Return (X, Y) of the center of cell containing provided text 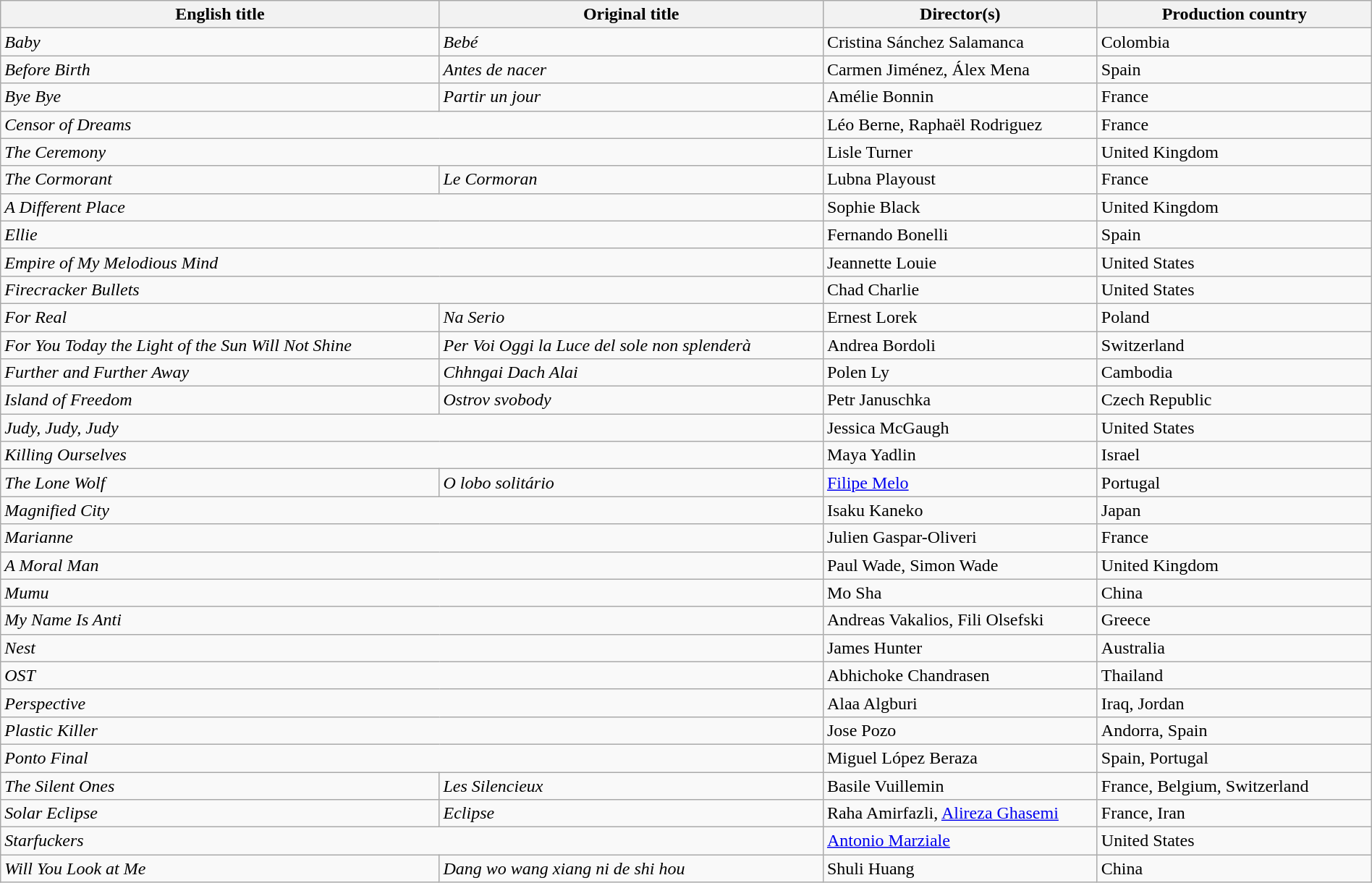
Paul Wade, Simon Wade (960, 565)
James Hunter (960, 648)
Andreas Vakalios, Fili Olsefski (960, 620)
Killing Ourselves (412, 455)
The Lone Wolf (220, 483)
Empire of My Melodious Mind (412, 262)
Australia (1235, 648)
Czech Republic (1235, 400)
Iraq, Jordan (1235, 703)
Fernando Bonelli (960, 235)
Ellie (412, 235)
Le Cormoran (631, 179)
Alaa Algburi (960, 703)
Will You Look at Me (220, 869)
Cambodia (1235, 373)
Partir un jour (631, 97)
Solar Eclipse (220, 814)
Andorra, Spain (1235, 730)
Portugal (1235, 483)
Further and Further Away (220, 373)
A Different Place (412, 207)
Jessica McGaugh (960, 428)
Baby (220, 42)
Jose Pozo (960, 730)
OST (412, 675)
Lubna Playoust (960, 179)
Production country (1235, 14)
France, Iran (1235, 814)
For You Today the Light of the Sun Will Not Shine (220, 345)
English title (220, 14)
Censor of Dreams (412, 124)
Per Voi Oggi la Luce del sole non splenderà (631, 345)
Lisle Turner (960, 152)
Before Birth (220, 69)
Na Serio (631, 317)
Cristina Sánchez Salamanca (960, 42)
Shuli Huang (960, 869)
Bebé (631, 42)
Dang wo wang xiang ni de shi hou (631, 869)
Original title (631, 14)
The Silent Ones (220, 785)
Les Silencieux (631, 785)
Isaku Kaneko (960, 510)
O lobo solitário (631, 483)
Abhichoke Chandrasen (960, 675)
Poland (1235, 317)
Spain, Portugal (1235, 758)
Basile Vuillemin (960, 785)
Plastic Killer (412, 730)
Thailand (1235, 675)
The Ceremony (412, 152)
Antes de nacer (631, 69)
Sophie Black (960, 207)
France, Belgium, Switzerland (1235, 785)
Polen Ly (960, 373)
For Real (220, 317)
My Name Is Anti (412, 620)
Magnified City (412, 510)
Chhngai Dach Alai (631, 373)
Marianne (412, 538)
Amélie Bonnin (960, 97)
Filipe Melo (960, 483)
Antonio Marziale (960, 841)
Nest (412, 648)
Judy, Judy, Judy (412, 428)
Perspective (412, 703)
Ostrov svobody (631, 400)
Maya Yadlin (960, 455)
Starfuckers (412, 841)
Japan (1235, 510)
Switzerland (1235, 345)
Mumu (412, 593)
Julien Gaspar-Oliveri (960, 538)
Raha Amirfazli, Alireza Ghasemi (960, 814)
Director(s) (960, 14)
Island of Freedom (220, 400)
Colombia (1235, 42)
Miguel López Beraza (960, 758)
Andrea Bordoli (960, 345)
Ponto Final (412, 758)
Bye Bye (220, 97)
Mo Sha (960, 593)
The Cormorant (220, 179)
Israel (1235, 455)
Greece (1235, 620)
Petr Januschka (960, 400)
A Moral Man (412, 565)
Firecracker Bullets (412, 290)
Ernest Lorek (960, 317)
Léo Berne, Raphaël Rodriguez (960, 124)
Jeannette Louie (960, 262)
Chad Charlie (960, 290)
Carmen Jiménez, Álex Mena (960, 69)
Eclipse (631, 814)
